Locate the cell with the specified text and output its [x, y] center coordinate. 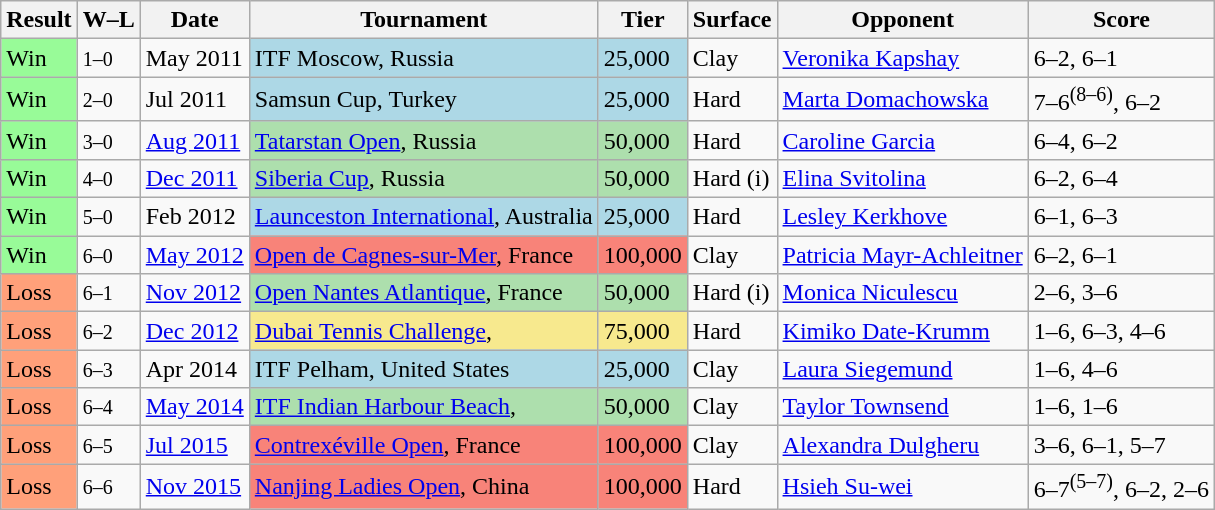
Nov 2012 [194, 293]
6–5 [108, 445]
Veronika Kapshay [902, 58]
Nov 2015 [194, 486]
Marta Domachowska [902, 100]
Aug 2011 [194, 140]
6–4, 6–2 [1121, 140]
6–3 [108, 369]
W–L [108, 20]
Kimiko Date-Krumm [902, 331]
ITF Moscow, Russia [424, 58]
Siberia Cup, Russia [424, 178]
6–0 [108, 255]
1–0 [108, 58]
Result [39, 20]
Monica Niculescu [902, 293]
Elina Svitolina [902, 178]
Patricia Mayr-Achleitner [902, 255]
Jul 2011 [194, 100]
Nanjing Ladies Open, China [424, 486]
Contrexéville Open, France [424, 445]
Launceston International, Australia [424, 217]
6–7(5–7), 6–2, 2–6 [1121, 486]
6–6 [108, 486]
6–1, 6–3 [1121, 217]
Apr 2014 [194, 369]
Caroline Garcia [902, 140]
4–0 [108, 178]
1–6, 4–6 [1121, 369]
Samsun Cup, Turkey [424, 100]
May 2011 [194, 58]
Alexandra Dulgheru [902, 445]
6–2, 6–4 [1121, 178]
1–6, 6–3, 4–6 [1121, 331]
3–0 [108, 140]
May 2012 [194, 255]
Tatarstan Open, Russia [424, 140]
7–6(8–6), 6–2 [1121, 100]
5–0 [108, 217]
Feb 2012 [194, 217]
Jul 2015 [194, 445]
Date [194, 20]
ITF Indian Harbour Beach, [424, 407]
1–6, 1–6 [1121, 407]
6–1 [108, 293]
Tier [642, 20]
Open Nantes Atlantique, France [424, 293]
Dec 2012 [194, 331]
3–6, 6–1, 5–7 [1121, 445]
2–6, 3–6 [1121, 293]
Dec 2011 [194, 178]
Surface [732, 20]
Tournament [424, 20]
6–2 [108, 331]
Taylor Townsend [902, 407]
Score [1121, 20]
ITF Pelham, United States [424, 369]
May 2014 [194, 407]
Opponent [902, 20]
Open de Cagnes-sur-Mer, France [424, 255]
Lesley Kerkhove [902, 217]
2–0 [108, 100]
Hsieh Su-wei [902, 486]
Dubai Tennis Challenge, [424, 331]
6–4 [108, 407]
75,000 [642, 331]
Laura Siegemund [902, 369]
